Output the [X, Y] coordinate of the center of the cell containing the given text.  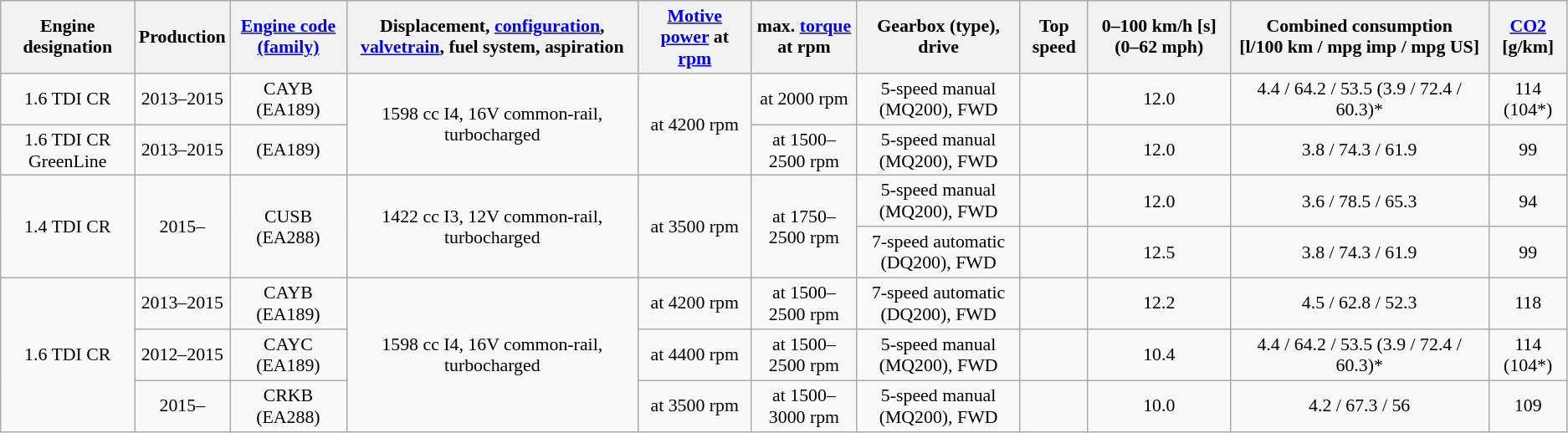
12.2 [1159, 303]
Production [182, 37]
at 2000 rpm [804, 99]
Displacement, configuration, valvetrain, fuel system, aspiration [492, 37]
118 [1528, 303]
CAYC (EA189) [288, 354]
Engine code (family) [288, 37]
Engine designation [68, 37]
109 [1528, 405]
(EA189) [288, 149]
10.4 [1159, 354]
Combined consumption [l/100 km / mpg imp / mpg US] [1359, 37]
1.6 TDI CR GreenLine [68, 149]
Motive power at rpm [694, 37]
1422 cc I3, 12V common-rail, turbocharged [492, 226]
CO2 [g/km] [1528, 37]
94 [1528, 201]
10.0 [1159, 405]
at 4400 rpm [694, 354]
CUSB (EA288) [288, 226]
Top speed [1054, 37]
4.2 / 67.3 / 56 [1359, 405]
at 1750–2500 rpm [804, 226]
12.5 [1159, 252]
2012–2015 [182, 354]
4.5 / 62.8 / 52.3 [1359, 303]
3.6 / 78.5 / 65.3 [1359, 201]
at 1500–3000 rpm [804, 405]
CRKB (EA288) [288, 405]
max. torque at rpm [804, 37]
1.4 TDI CR [68, 226]
0–100 km/h [s] (0–62 mph) [1159, 37]
Gearbox (type), drive [939, 37]
